Provide the [X, Y] coordinate of the cell's center where the given text is located.  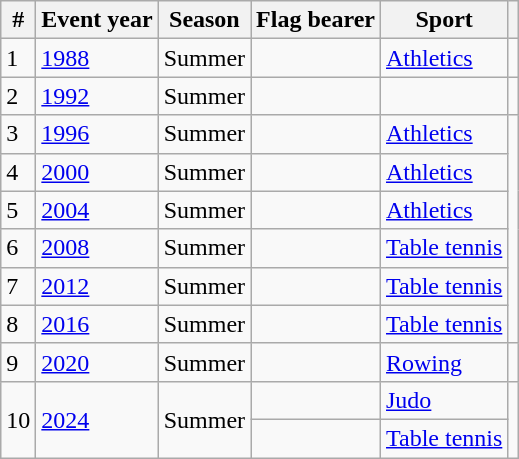
2012 [97, 286]
10 [18, 419]
1992 [97, 96]
8 [18, 324]
5 [18, 210]
2004 [97, 210]
2008 [97, 248]
2024 [97, 419]
Judo [444, 400]
Flag bearer [316, 20]
6 [18, 248]
9 [18, 362]
Sport [444, 20]
2020 [97, 362]
Rowing [444, 362]
3 [18, 134]
2000 [97, 172]
Season [204, 20]
# [18, 20]
1 [18, 58]
2016 [97, 324]
4 [18, 172]
Event year [97, 20]
1996 [97, 134]
2 [18, 96]
7 [18, 286]
1988 [97, 58]
